Extract the (X, Y) coordinate from the center of the cell holding the provided text.  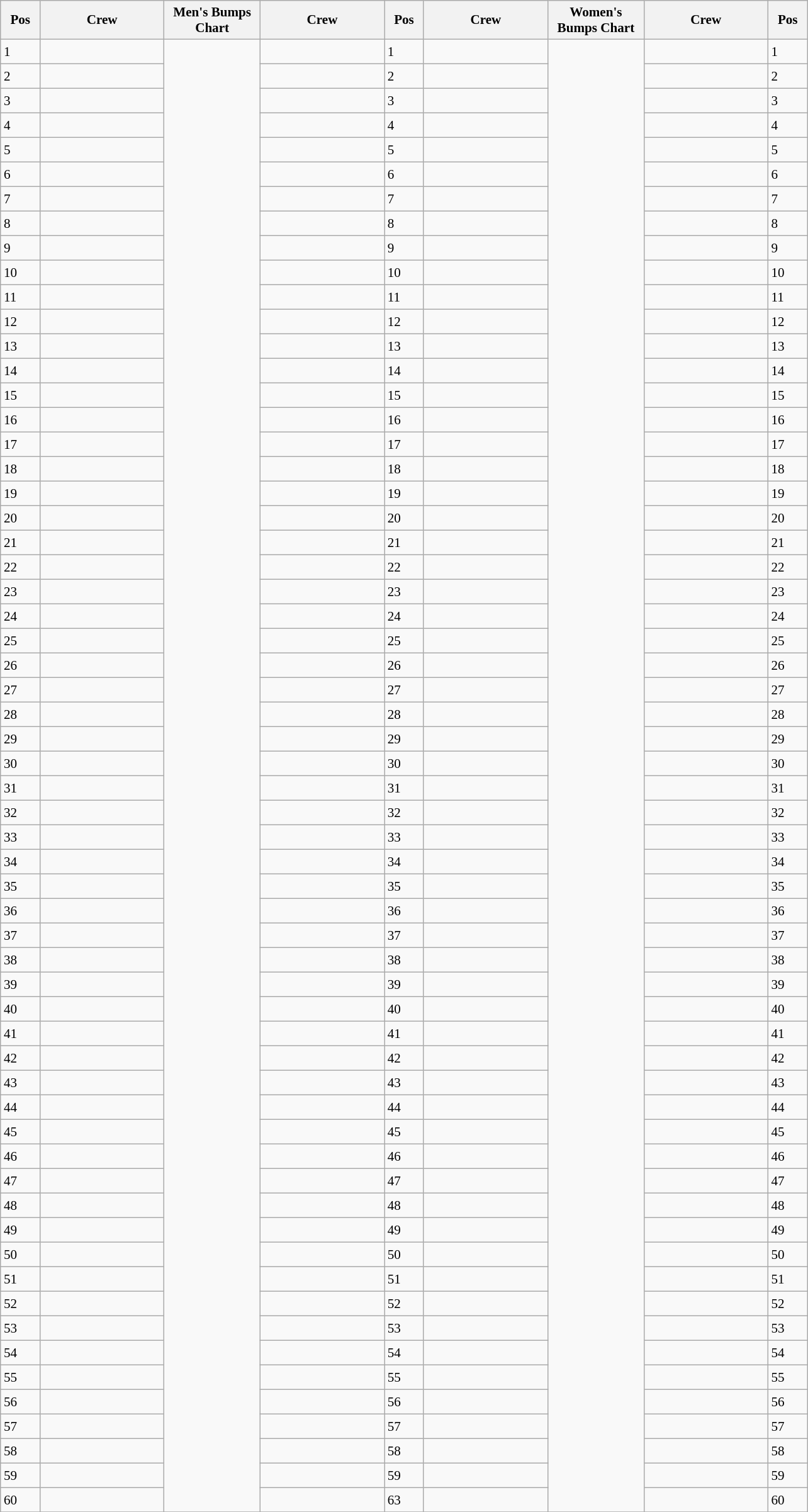
Men's Bumps Chart (212, 20)
Women's Bumps Chart (596, 20)
63 (404, 1499)
